Extract the [X, Y] coordinate from the center of the cell holding the provided text.  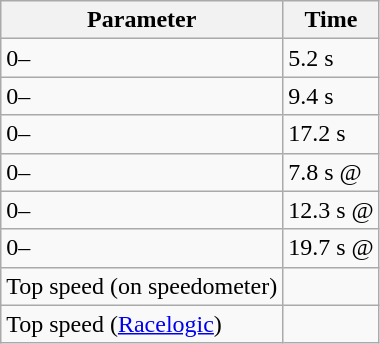
19.7 s @ [332, 248]
7.8 s @ [332, 172]
Top speed (Racelogic) [142, 324]
9.4 s [332, 96]
Time [332, 20]
12.3 s @ [332, 210]
Parameter [142, 20]
17.2 s [332, 134]
Top speed (on speedometer) [142, 286]
5.2 s [332, 58]
